Return [x, y] of the center of cell containing provided text 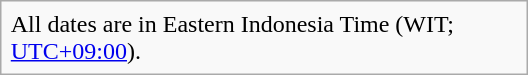
All dates are in Eastern Indonesia Time (WIT; UTC+09:00). [264, 38]
